Capture the cell that displays the provided text and extract its (X, Y) central coordinate. 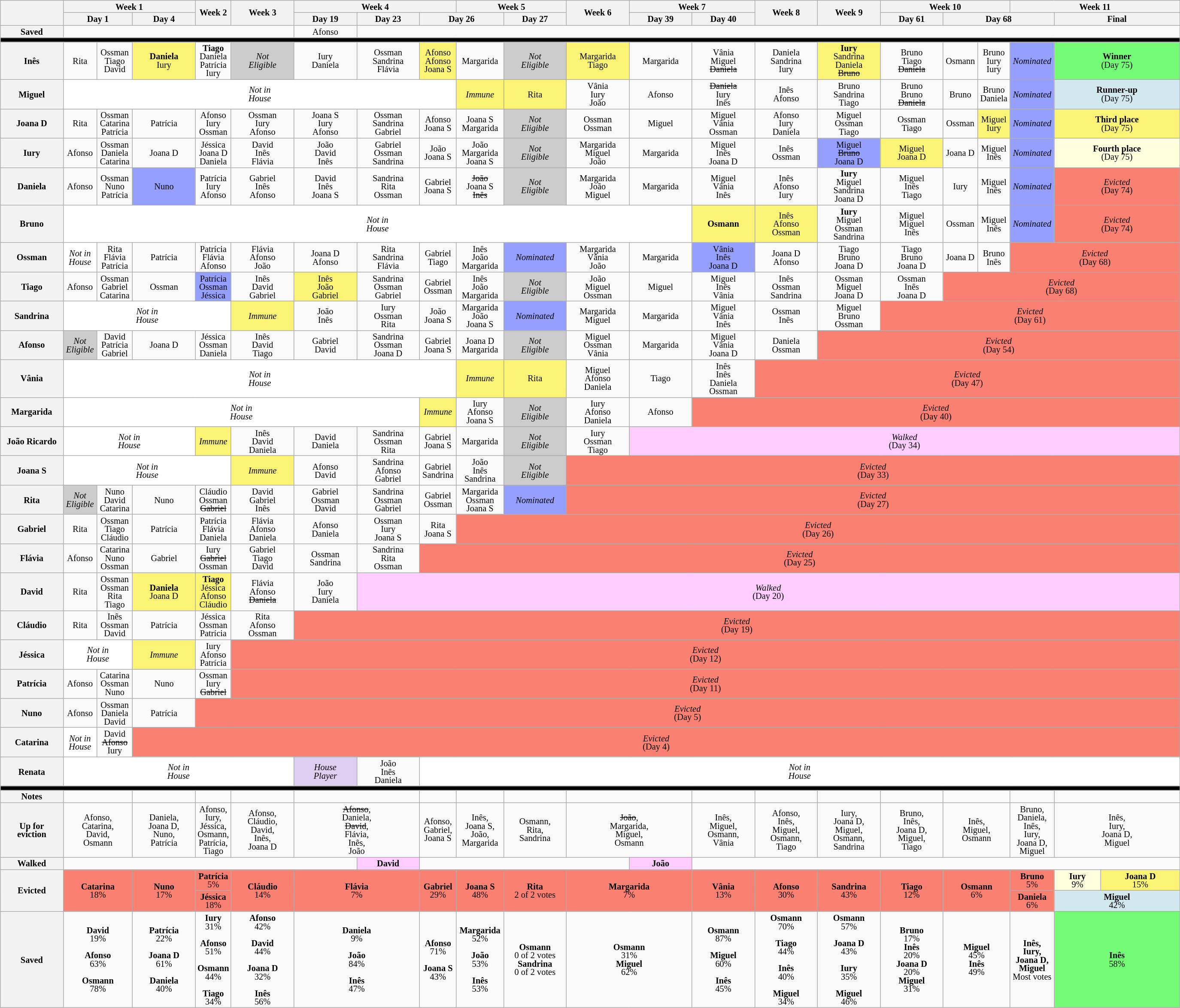
MiguelOssmanTiago (849, 123)
Jéssica (32, 654)
Afonso,Catarina,David,Osmann (98, 830)
GabrielTiago (438, 257)
Week 2 (213, 12)
Osmann0 of 2 votesSandrina0 of 2 votes (535, 959)
João Ricardo (32, 441)
OssmanSandrinaFlávia (388, 61)
MargaridaJoãoJoana S (480, 316)
OssmanMiguelJoana D (849, 286)
Inês,Miguel,Osmann (977, 830)
Joana DMargarida (480, 345)
DavidAfonsoIury (115, 742)
IuryMiguelOssmanSandrina (849, 224)
Final (1117, 19)
Evicted(Day 5) (688, 713)
Iury,Joana D,Miguel,Osmann,Sandrina (849, 830)
Daniela,Joana D,Nuno,Patrícia (164, 830)
Afonso71%Joana S43% (438, 959)
IuryAfonsoJoana S (480, 412)
VâniaMiguelDaniela (723, 61)
JoãoDavidInês (325, 152)
OssmanTiagoCláudio (115, 529)
BrunoInês (994, 257)
OssmanSandrinaGabriel (388, 123)
GabrielDavid (325, 345)
JéssicaOssmanPatrícia (213, 625)
Evicted(Day 27) (873, 500)
AfonsoDavid (325, 471)
Evicted(Day 26) (818, 529)
PatríciaFláviaAfonso (213, 257)
Week 9 (849, 12)
Bruno,Daniela,Inês,Iury,Joana D,Miguel (1032, 830)
IuryDaniela (325, 61)
Third place(Day 75) (1117, 123)
IuryOssmanRita (388, 316)
OssmanSandrina (325, 558)
JoãoInês (325, 316)
TiagoJéssicaAfonsoCláudio (213, 592)
Gabriel29% (438, 890)
Day 1 (98, 19)
Day 61 (912, 19)
GabrielSandrina (438, 471)
Patrícia22%Joana D61%Daniela40% (164, 959)
Vânia (32, 379)
BrunoTiagoDaniela (912, 61)
MiguelJoana D (912, 152)
Day 68 (998, 19)
MargaridaTiago (598, 61)
GabrielOssmanDavid (325, 500)
Week 8 (786, 12)
MiguelIury (994, 123)
Iury31%Afonso51%Osmann44%Tiago34% (213, 959)
InêsDavidDaniela (262, 441)
DavidPatríciaGabriel (115, 345)
MargaridaJoãoMiguel (598, 186)
Osmann,Rita,Sandrina (535, 830)
MiguelInêsJoana D (723, 152)
Daniela9%João84%Inês47% (357, 959)
Evicted(Day 4) (656, 742)
VâniaIuryJoão (598, 94)
OssmanNunoPatrícia (115, 186)
OssmanOssmanRitaTiago (115, 592)
MiguelInêsTiago (912, 186)
Joana S48% (480, 890)
Jéssica18% (213, 901)
Day 19 (325, 19)
MargaridaOssmanJoana S (480, 500)
Joana SMargarida (480, 123)
Tiago12% (912, 890)
Osmann70%Tiago44%Inês40%Miguel34% (786, 959)
TiagoDanielaPatríciaIury (213, 61)
JoãoMargaridaJoana S (480, 152)
RitaFláviaPatrícia (115, 257)
JéssicaOssmanDaniela (213, 345)
OssmanTiagoDavid (115, 61)
Afonso42%David 44%Joana D32%Inês56% (262, 959)
Joana S (32, 471)
OssmanIuryAfonso (262, 123)
Evicted(Day 47) (967, 379)
IuryOssmanTiago (598, 441)
InêsOssmanDavid (115, 625)
Week 10 (945, 6)
Daniela6% (1032, 901)
Cláudio14% (262, 890)
MiguelBrunoJoana D (849, 152)
Evicted(Day 54) (998, 345)
OssmanDanielaDavid (115, 713)
Renata (32, 771)
Up foreviction (32, 830)
CláudioOssmanGabriel (213, 500)
Afonso,Daniela,David,Flávia,Inês,João (357, 830)
David19%Afonso63%Osmann78% (98, 959)
Afonso30% (786, 890)
OssmanDanielaCatarina (115, 152)
InêsOssmanSandrina (786, 286)
IuryMiguelSandrinaJoana D (849, 186)
IuryAfonsoPatrícia (213, 654)
SandrinaAfonsoGabriel (388, 471)
VâniaInêsJoana D (723, 257)
João (661, 863)
BrunoDaniela (994, 94)
Evicted(Day 40) (936, 412)
Inês,Joana S,João,Margarida (480, 830)
Inês,Iury,Joana D,MiguelMost votes (1032, 959)
OssmanInêsJoana D (912, 286)
MiguelVâniaJoana D (723, 345)
Afonso,Inês,Miguel,Osmann,Tiago (786, 830)
JoãoInêsSandrina (480, 471)
Afonso,Iury,Jéssica,Osmann,Patrícia,Tiago (213, 830)
Evicted(Day 11) (705, 683)
AfonsoAfonsoJoana S (438, 61)
Day 39 (661, 19)
CatarinaNunoOssman (115, 558)
MiguelOssmanVânia (598, 345)
AfonsoIuryDaniela (786, 123)
Patrícia5% (213, 880)
Sandrina (32, 316)
Afonso,Cláudio,David,Inês,Joana D (262, 830)
Walked(Day 20) (768, 592)
Inês (32, 61)
InêsInêsDanielaOssman (723, 379)
Catarina18% (98, 890)
DanielaSandrinaIury (786, 61)
Rita2 of 2 votes (535, 890)
MargaridaMiguel (598, 316)
Osmann31%Miguel62% (629, 959)
BrunoSandrinaTiago (849, 94)
JoãoJoana SInês (480, 186)
Inês58% (1117, 959)
HousePlayer (325, 771)
Miguel45%Inês49% (977, 959)
Notes (32, 796)
InêsJoãoGabriel (325, 286)
DanielaIuryInês (723, 94)
Walked (32, 863)
Day 23 (388, 19)
BrunoIuryIury (994, 61)
MiguelInêsVânia (723, 286)
OssmanIuryJoana S (388, 529)
Walked(Day 34) (905, 441)
RitaSandrinaFlávia (388, 257)
OssmanCatarinaPatrícia (115, 123)
MargaridaMiguelJoão (598, 152)
Evicted(Day 33) (873, 471)
Week 5 (511, 6)
Margarida52%João53%Inês53% (480, 959)
OssmanIuryGabriel (213, 683)
DanielaIury (164, 61)
RitaJoana S (438, 529)
Sandrina43% (849, 890)
Vânia13% (723, 890)
IuryGabrielOssman (213, 558)
CatarinaOssmanNuno (115, 683)
Nuno17% (164, 890)
Osmann57%Joana D43%Iury35%Miguel46% (849, 959)
OssmanTiago (912, 123)
MiguelBrunoOssman (849, 316)
Week 1 (129, 6)
Inês,Miguel,Osmann,Vânia (723, 830)
InêsOssman (786, 152)
FláviaAfonsoJoão (262, 257)
MargaridaVâniaJoão (598, 257)
Day 40 (723, 19)
AfonsoDaniela (325, 529)
Day 4 (164, 19)
Joana D15% (1140, 880)
Evicted(Day 61) (1030, 316)
InêsDavidGabriel (262, 286)
AfonsoIuryOssman (213, 123)
Bruno5% (1032, 880)
Flávia7% (357, 890)
OssmanOssman (598, 123)
InêsAfonso (786, 94)
JoãoInêsDaniela (388, 771)
Osmann87%Miguel60%Inês45% (723, 959)
DavidInêsFlávia (262, 152)
Joana SIuryAfonso (325, 123)
DavidGabrielInês (262, 500)
IuryAfonsoDaniela (598, 412)
PatríciaOssmanJéssica (213, 286)
Winner(Day 75) (1117, 61)
Afonso,Gabriel,Joana S (438, 830)
Catarina (32, 742)
DanielaJoana D (164, 592)
DavidDaniela (325, 441)
OssmanGabrielCatarina (115, 286)
Day 27 (535, 19)
Cláudio (32, 625)
RitaAfonsoOssman (262, 625)
Margarida7% (629, 890)
Iury9% (1077, 880)
Evicted (32, 890)
Day 26 (461, 19)
Evicted(Day 19) (737, 625)
IurySandrinaDanielaBruno (849, 61)
Fourth place(Day 75) (1117, 152)
InêsDavidTiago (262, 345)
Week 3 (262, 12)
Runner-up(Day 75) (1117, 94)
GabrielTiagoDavid (262, 558)
Bruno17%Inês20%Joana D20%Miguel31% (912, 959)
Miguel42% (1117, 901)
Bruno,Inês,Joana D,Miguel,Tiago (912, 830)
JéssicaJoana DDaniela (213, 152)
InêsAfonsoOssman (786, 224)
DanielaOssman (786, 345)
Evicted(Day 25) (799, 558)
OssmanInês (786, 316)
Week 4 (375, 6)
Week 11 (1095, 6)
SandrinaOssmanJoana D (388, 345)
João,Margarida,Miguel,Osmann (629, 830)
JoãoIuryDaniela (325, 592)
Osmann6% (977, 890)
Week 6 (598, 12)
Evicted(Day 12) (705, 654)
InêsAfonsoIury (786, 186)
BrunoBrunoDaniela (912, 94)
MiguelMiguelInês (912, 224)
Week 7 (692, 6)
PatríciaFláviaDaniela (213, 529)
GabrielOssmanSandrina (388, 152)
AfonsoJoana S (438, 123)
SandrinaOssmanRita (388, 441)
Daniela (32, 186)
MiguelVâniaOssman (723, 123)
GabrielInêsAfonso (262, 186)
DavidInêsJoana S (325, 186)
PatríciaIuryAfonso (213, 186)
NunoDavidCatarina (115, 500)
Inês,Iury,Joana D,Miguel (1117, 830)
Flávia (32, 558)
JoãoMiguelOssman (598, 286)
MiguelAfonsoDaniela (598, 379)
